Extract the [X, Y] coordinate from the center of the cell holding the provided text.  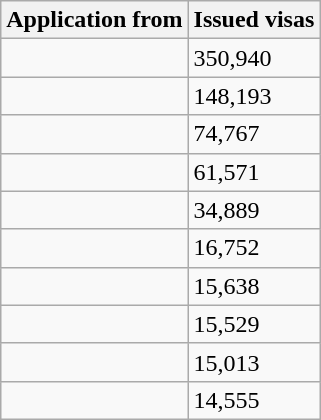
15,638 [254, 286]
34,889 [254, 210]
15,013 [254, 362]
16,752 [254, 248]
148,193 [254, 96]
Issued visas [254, 20]
61,571 [254, 172]
15,529 [254, 324]
74,767 [254, 134]
14,555 [254, 400]
Application from [94, 20]
350,940 [254, 58]
